Search for the cell housing the specified text and yield its (x, y) center coordinate. 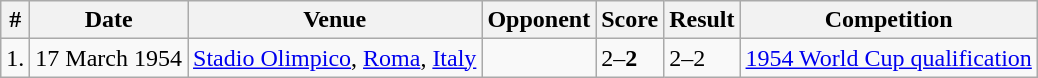
Venue (335, 20)
Opponent (539, 20)
Stadio Olimpico, Roma, Italy (335, 58)
1. (16, 58)
# (16, 20)
Score (630, 20)
Date (109, 20)
17 March 1954 (109, 58)
Competition (888, 20)
Result (702, 20)
1954 World Cup qualification (888, 58)
